Scan for the cell matching the given text and deliver its [x, y] coordinate at center. 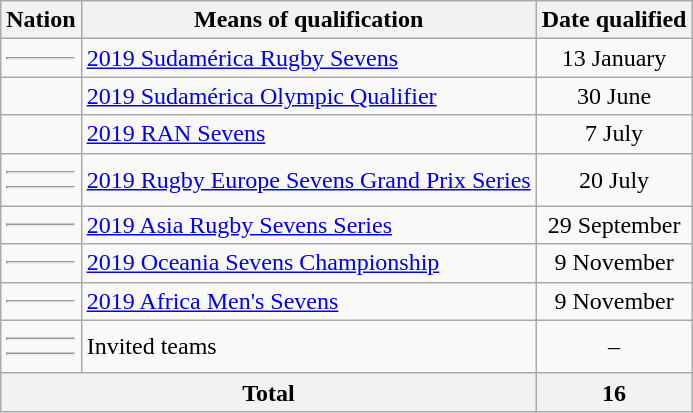
2019 Rugby Europe Sevens Grand Prix Series [308, 180]
13 January [614, 58]
2019 Africa Men's Sevens [308, 301]
29 September [614, 225]
2019 Asia Rugby Sevens Series [308, 225]
Means of qualification [308, 20]
30 June [614, 96]
Date qualified [614, 20]
2019 RAN Sevens [308, 134]
2019 Sudamérica Olympic Qualifier [308, 96]
2019 Oceania Sevens Championship [308, 263]
Nation [41, 20]
16 [614, 392]
– [614, 346]
20 July [614, 180]
Total [268, 392]
Invited teams [308, 346]
7 July [614, 134]
2019 Sudamérica Rugby Sevens [308, 58]
